Search for the cell housing the specified text and yield its [X, Y] center coordinate. 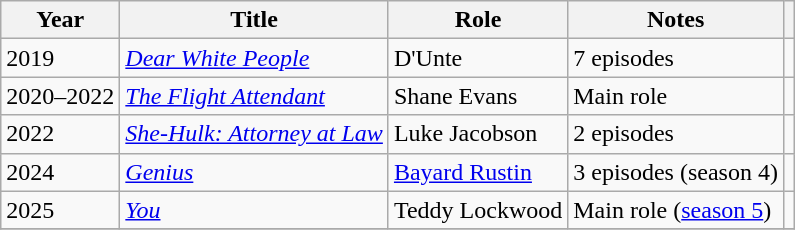
2025 [60, 210]
Luke Jacobson [478, 134]
The Flight Attendant [254, 96]
Teddy Lockwood [478, 210]
7 episodes [676, 58]
2024 [60, 172]
You [254, 210]
Dear White People [254, 58]
3 episodes (season 4) [676, 172]
Main role [676, 96]
Bayard Rustin [478, 172]
She-Hulk: Attorney at Law [254, 134]
D'Unte [478, 58]
Shane Evans [478, 96]
2022 [60, 134]
2020–2022 [60, 96]
Year [60, 20]
Main role (season 5) [676, 210]
2 episodes [676, 134]
2019 [60, 58]
Role [478, 20]
Genius [254, 172]
Title [254, 20]
Notes [676, 20]
